Return the (X, Y) coordinate for the center point of the cell that contains the specified text.  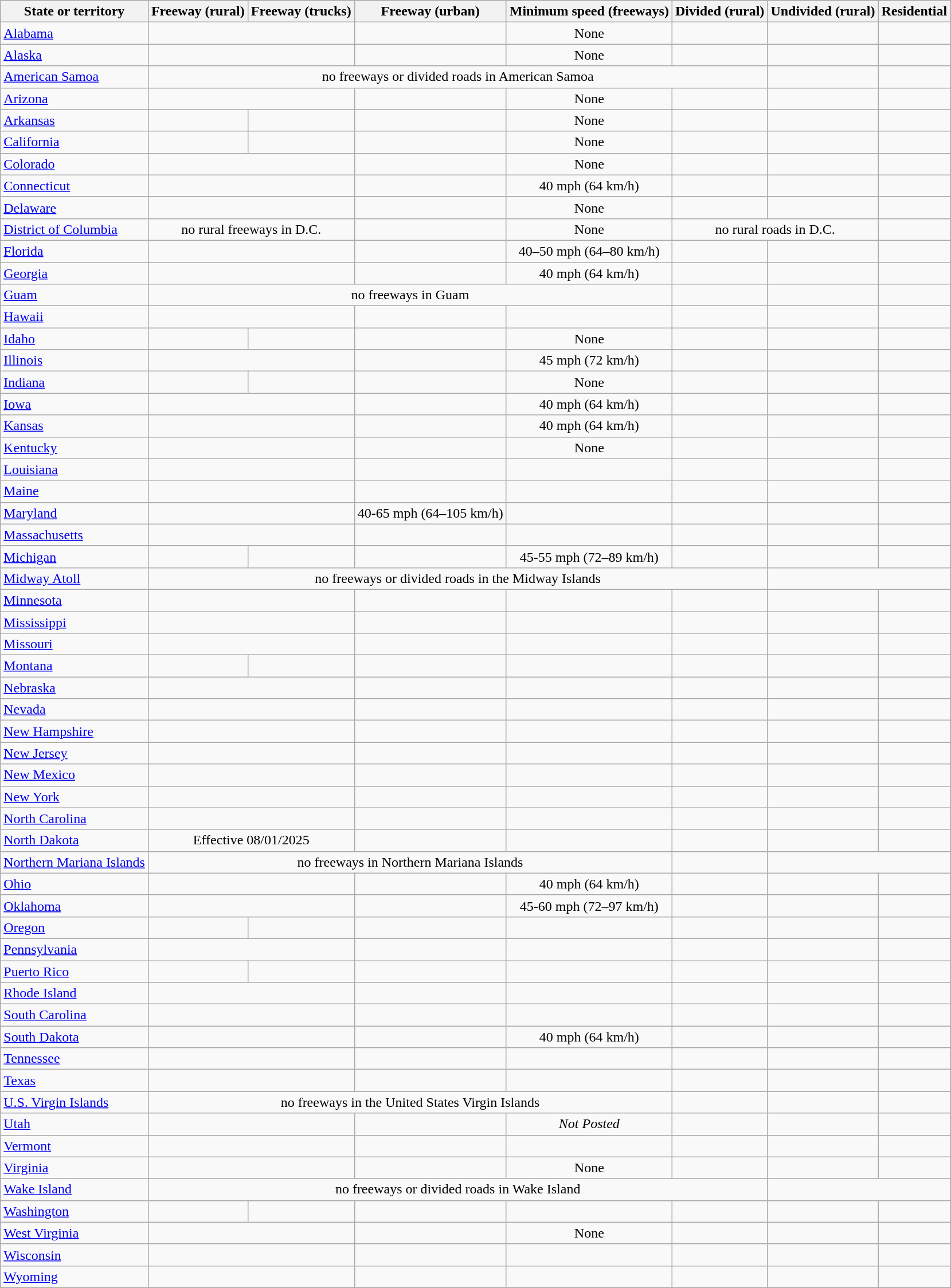
Vermont (75, 1146)
South Dakota (75, 1037)
West Virginia (75, 1233)
Wyoming (75, 1277)
Connecticut (75, 186)
Mississippi (75, 622)
Nebraska (75, 688)
Illinois (75, 361)
State or territory (75, 11)
New Jersey (75, 753)
Maine (75, 491)
Midway Atoll (75, 578)
Iowa (75, 404)
Colorado (75, 164)
Delaware (75, 208)
South Carolina (75, 1015)
Undivided (rural) (823, 11)
Virginia (75, 1168)
40–50 mph (64–80 km/h) (589, 251)
Louisiana (75, 469)
Massachusetts (75, 535)
Oklahoma (75, 906)
no rural roads in D.C. (775, 229)
Tennessee (75, 1059)
Wake Island (75, 1189)
North Dakota (75, 840)
Georgia (75, 273)
Idaho (75, 339)
Freeway (urban) (430, 11)
Ohio (75, 884)
Divided (rural) (719, 11)
New Mexico (75, 775)
45-55 mph (72–89 km/h) (589, 557)
no freeways or divided roads in the Midway Islands (457, 578)
Wisconsin (75, 1255)
Not Posted (589, 1124)
Freeway (trucks) (301, 11)
Washington (75, 1211)
no rural freeways in D.C. (251, 229)
Minimum speed (freeways) (589, 11)
Northern Mariana Islands (75, 862)
no freeways or divided roads in Wake Island (457, 1189)
Puerto Rico (75, 972)
Kentucky (75, 448)
Oregon (75, 927)
Hawaii (75, 317)
Kansas (75, 426)
District of Columbia (75, 229)
Florida (75, 251)
Michigan (75, 557)
Effective 08/01/2025 (251, 840)
Indiana (75, 382)
Alaska (75, 55)
American Samoa (75, 77)
Guam (75, 295)
Alabama (75, 33)
Missouri (75, 644)
U.S. Virgin Islands (75, 1102)
45-60 mph (72–97 km/h) (589, 906)
Rhode Island (75, 993)
New York (75, 797)
no freeways in the United States Virgin Islands (410, 1102)
Arkansas (75, 120)
no freeways in Guam (410, 295)
Nevada (75, 710)
no freeways in Northern Mariana Islands (410, 862)
Texas (75, 1080)
Pennsylvania (75, 949)
California (75, 142)
40-65 mph (64–105 km/h) (430, 513)
Freeway (rural) (198, 11)
45 mph (72 km/h) (589, 361)
New Hampshire (75, 731)
Montana (75, 666)
Minnesota (75, 600)
Maryland (75, 513)
Arizona (75, 99)
North Carolina (75, 819)
Residential (914, 11)
Utah (75, 1124)
no freeways or divided roads in American Samoa (457, 77)
